Locate the cell with the specified text and output its (x, y) center coordinate. 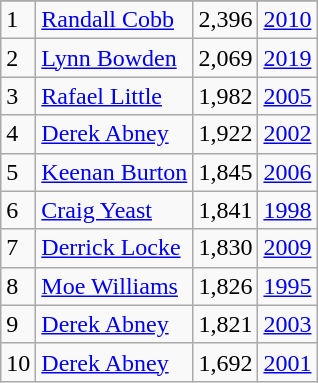
Craig Yeast (114, 210)
1,826 (226, 286)
2009 (288, 248)
1998 (288, 210)
2005 (288, 96)
2010 (288, 20)
Rafael Little (114, 96)
2,069 (226, 58)
2002 (288, 134)
1 (18, 20)
2006 (288, 172)
2001 (288, 362)
6 (18, 210)
Randall Cobb (114, 20)
Lynn Bowden (114, 58)
10 (18, 362)
1,982 (226, 96)
7 (18, 248)
1995 (288, 286)
2 (18, 58)
5 (18, 172)
1,821 (226, 324)
2,396 (226, 20)
8 (18, 286)
9 (18, 324)
3 (18, 96)
1,845 (226, 172)
Moe Williams (114, 286)
1,922 (226, 134)
1,841 (226, 210)
2003 (288, 324)
1,830 (226, 248)
2019 (288, 58)
4 (18, 134)
1,692 (226, 362)
Keenan Burton (114, 172)
Derrick Locke (114, 248)
